For the text-containing cell, return its midpoint in [x, y] coordinate format. 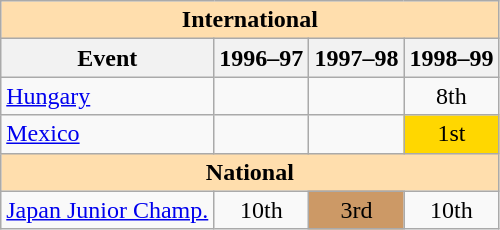
Japan Junior Champ. [108, 210]
8th [452, 96]
1997–98 [356, 58]
1996–97 [262, 58]
1998–99 [452, 58]
3rd [356, 210]
1st [452, 134]
Mexico [108, 134]
National [250, 172]
International [250, 20]
Event [108, 58]
Hungary [108, 96]
